Extract the (x, y) coordinate from the center of the cell holding the provided text.  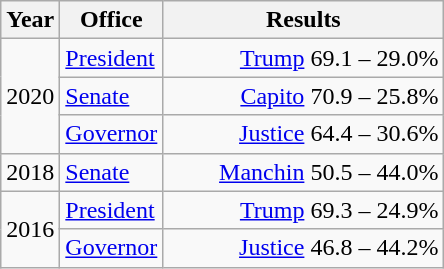
Manchin 50.5 – 44.0% (304, 172)
Trump 69.1 – 29.0% (304, 58)
Justice 46.8 – 44.2% (304, 248)
2020 (30, 96)
Capito 70.9 – 25.8% (304, 96)
2016 (30, 229)
Year (30, 20)
2018 (30, 172)
Results (304, 20)
Trump 69.3 – 24.9% (304, 210)
Office (112, 20)
Justice 64.4 – 30.6% (304, 134)
